Scan for the cell matching the given text and deliver its [X, Y] coordinate at center. 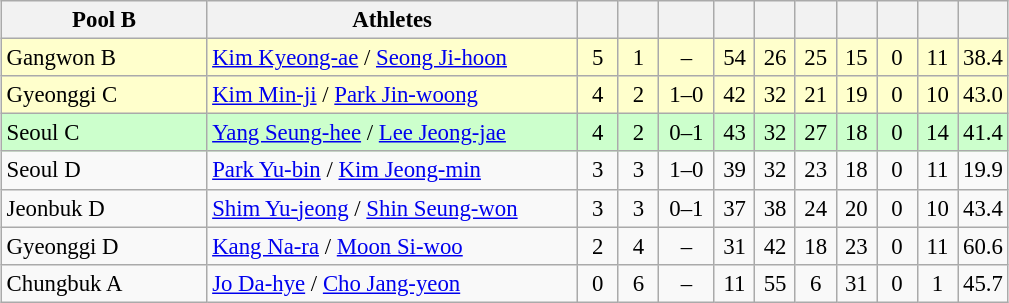
26 [776, 58]
Pool B [104, 20]
Jeonbuk D [104, 208]
Seoul D [104, 170]
55 [776, 283]
Gyeonggi D [104, 246]
Yang Seung-hee / Lee Jeong-jae [392, 133]
45.7 [983, 283]
Kim Min-ji / Park Jin-woong [392, 95]
38 [776, 208]
Gyeonggi C [104, 95]
14 [938, 133]
43 [734, 133]
20 [856, 208]
41.4 [983, 133]
5 [598, 58]
19.9 [983, 170]
Park Yu-bin / Kim Jeong-min [392, 170]
39 [734, 170]
25 [816, 58]
60.6 [983, 246]
Chungbuk A [104, 283]
54 [734, 58]
21 [816, 95]
27 [816, 133]
Kang Na-ra / Moon Si-woo [392, 246]
43.4 [983, 208]
Seoul C [104, 133]
43.0 [983, 95]
38.4 [983, 58]
Shim Yu-jeong / Shin Seung-won [392, 208]
37 [734, 208]
15 [856, 58]
19 [856, 95]
Kim Kyeong-ae / Seong Ji-hoon [392, 58]
Athletes [392, 20]
Gangwon B [104, 58]
Jo Da-hye / Cho Jang-yeon [392, 283]
24 [816, 208]
